Identify which cell holds the provided text, then report its (X, Y) central coordinate. 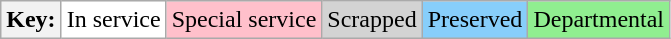
Preserved (475, 20)
In service (114, 20)
Special service (244, 20)
Key: (31, 20)
Departmental (599, 20)
Scrapped (372, 20)
